Locate the cell with the specified text and output its [x, y] center coordinate. 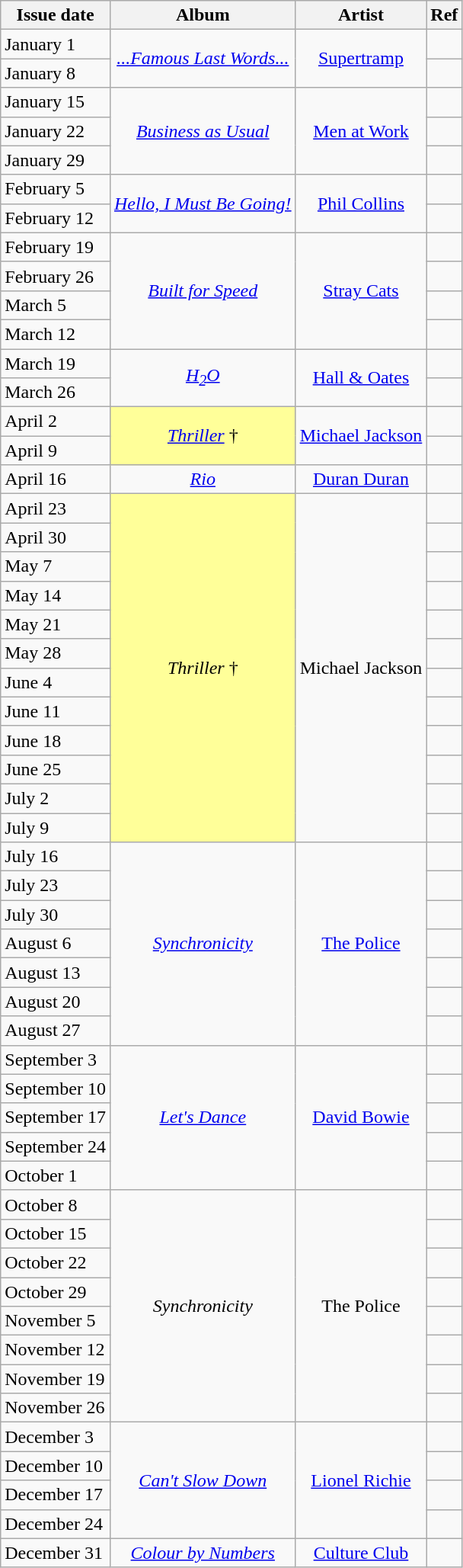
...Famous Last Words... [203, 59]
July 16 [56, 857]
March 19 [56, 364]
June 25 [56, 769]
August 6 [56, 944]
December 10 [56, 1466]
August 27 [56, 1031]
Issue date [56, 15]
Ref [445, 15]
Artist [361, 15]
June 11 [56, 711]
March 5 [56, 305]
November 5 [56, 1321]
Hello, I Must Be Going! [203, 204]
December 24 [56, 1524]
April 16 [56, 479]
Stray Cats [361, 290]
February 12 [56, 218]
April 30 [56, 537]
July 23 [56, 886]
Can't Slow Down [203, 1480]
January 29 [56, 160]
June 4 [56, 682]
October 1 [56, 1175]
August 20 [56, 1002]
May 14 [56, 595]
October 8 [56, 1204]
October 29 [56, 1292]
David Bowie [361, 1117]
December 3 [56, 1437]
April 23 [56, 508]
December 17 [56, 1495]
Hall & Oates [361, 378]
Let's Dance [203, 1117]
August 13 [56, 973]
November 26 [56, 1408]
September 24 [56, 1146]
January 8 [56, 73]
November 19 [56, 1379]
Business as Usual [203, 131]
January 15 [56, 102]
June 18 [56, 740]
Supertramp [361, 59]
March 12 [56, 334]
Culture Club [361, 1553]
Rio [203, 479]
May 28 [56, 653]
February 19 [56, 247]
Built for Speed [203, 290]
December 31 [56, 1553]
January 1 [56, 44]
October 15 [56, 1233]
July 2 [56, 798]
Duran Duran [361, 479]
September 10 [56, 1089]
April 9 [56, 451]
May 7 [56, 566]
February 26 [56, 276]
Phil Collins [361, 204]
February 5 [56, 189]
Album [203, 15]
January 22 [56, 131]
Men at Work [361, 131]
September 17 [56, 1117]
May 21 [56, 624]
July 30 [56, 915]
November 12 [56, 1350]
July 9 [56, 827]
Colour by Numbers [203, 1553]
H2O [203, 378]
March 26 [56, 393]
April 2 [56, 422]
Lionel Richie [361, 1480]
September 3 [56, 1060]
October 22 [56, 1262]
